Output the (X, Y) coordinate of the center of the cell containing the given text.  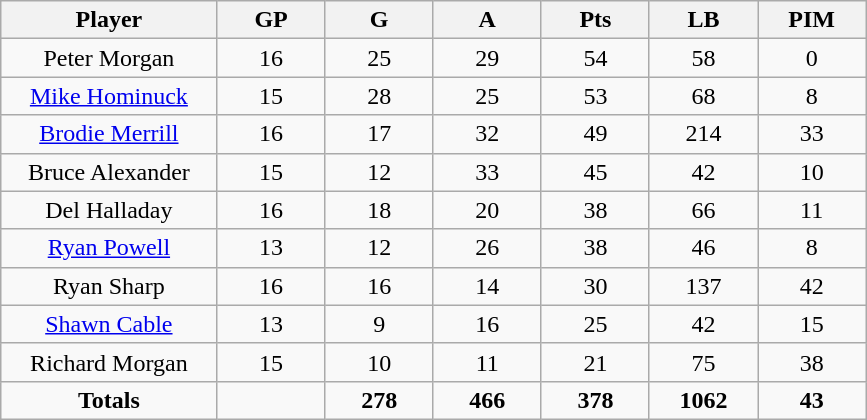
214 (703, 134)
PIM (812, 20)
Del Halladay (109, 210)
53 (595, 96)
LB (703, 20)
Richard Morgan (109, 362)
66 (703, 210)
18 (379, 210)
58 (703, 58)
43 (812, 400)
29 (487, 58)
A (487, 20)
30 (595, 286)
Player (109, 20)
Pts (595, 20)
17 (379, 134)
1062 (703, 400)
466 (487, 400)
28 (379, 96)
378 (595, 400)
278 (379, 400)
20 (487, 210)
0 (812, 58)
26 (487, 248)
54 (595, 58)
45 (595, 172)
Ryan Sharp (109, 286)
49 (595, 134)
21 (595, 362)
9 (379, 324)
G (379, 20)
Mike Hominuck (109, 96)
68 (703, 96)
Ryan Powell (109, 248)
GP (271, 20)
Shawn Cable (109, 324)
Totals (109, 400)
32 (487, 134)
75 (703, 362)
Brodie Merrill (109, 134)
137 (703, 286)
Bruce Alexander (109, 172)
46 (703, 248)
14 (487, 286)
Peter Morgan (109, 58)
